Determine the (X, Y) coordinate at the center of the cell enclosing the given text.  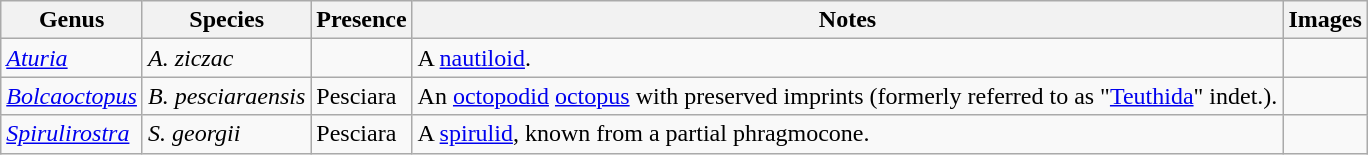
An octopodid octopus with preserved imprints (formerly referred to as "Teuthida" indet.). (848, 96)
Aturia (72, 58)
S. georgii (226, 134)
A spirulid, known from a partial phragmocone. (848, 134)
Genus (72, 20)
Species (226, 20)
Bolcaoctopus (72, 96)
A. ziczac (226, 58)
Spirulirostra (72, 134)
Notes (848, 20)
B. pesciaraensis (226, 96)
Images (1325, 20)
A nautiloid. (848, 58)
Presence (362, 20)
